Output the (X, Y) coordinate of the center of the cell containing the given text.  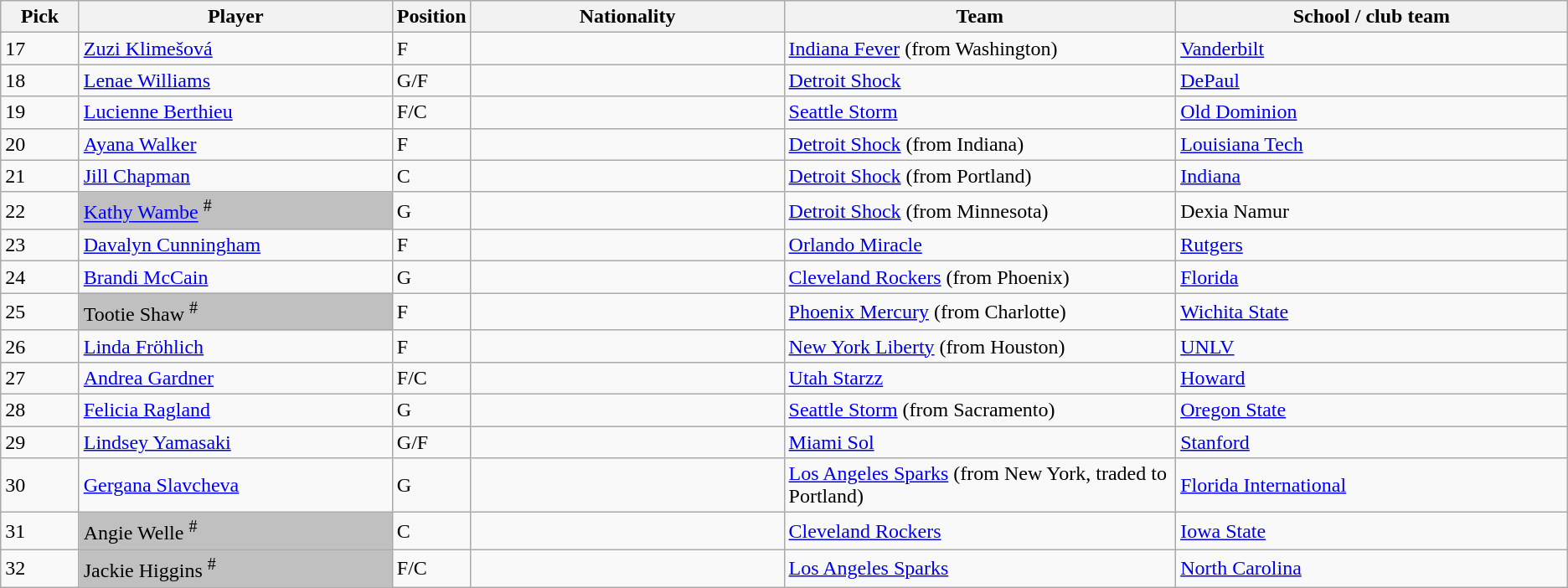
Davalyn Cunningham (235, 245)
School / club team (1372, 17)
Lenae Williams (235, 80)
24 (40, 277)
Zuzi Klimešová (235, 49)
Seattle Storm (from Sacramento) (980, 410)
18 (40, 80)
Orlando Miracle (980, 245)
Jill Chapman (235, 176)
26 (40, 346)
Florida International (1372, 486)
31 (40, 531)
Position (431, 17)
Stanford (1372, 442)
New York Liberty (from Houston) (980, 346)
Cleveland Rockers (980, 531)
Angie Welle # (235, 531)
32 (40, 568)
Team (980, 17)
29 (40, 442)
30 (40, 486)
Miami Sol (980, 442)
Tootie Shaw # (235, 312)
Brandi McCain (235, 277)
23 (40, 245)
Rutgers (1372, 245)
Linda Fröhlich (235, 346)
DePaul (1372, 80)
Gergana Slavcheva (235, 486)
Vanderbilt (1372, 49)
Pick (40, 17)
Detroit Shock (from Minnesota) (980, 211)
Indiana (1372, 176)
Detroit Shock (from Portland) (980, 176)
Howard (1372, 378)
Andrea Gardner (235, 378)
Indiana Fever (from Washington) (980, 49)
Nationality (627, 17)
Los Angeles Sparks (980, 568)
Los Angeles Sparks (from New York, traded to Portland) (980, 486)
Ayana Walker (235, 144)
Felicia Ragland (235, 410)
Dexia Namur (1372, 211)
25 (40, 312)
UNLV (1372, 346)
27 (40, 378)
Player (235, 17)
19 (40, 112)
Wichita State (1372, 312)
Cleveland Rockers (from Phoenix) (980, 277)
21 (40, 176)
North Carolina (1372, 568)
Old Dominion (1372, 112)
Detroit Shock (from Indiana) (980, 144)
Lucienne Berthieu (235, 112)
17 (40, 49)
20 (40, 144)
22 (40, 211)
Utah Starzz (980, 378)
Phoenix Mercury (from Charlotte) (980, 312)
Kathy Wambe # (235, 211)
Iowa State (1372, 531)
Seattle Storm (980, 112)
Lindsey Yamasaki (235, 442)
Jackie Higgins # (235, 568)
Oregon State (1372, 410)
Louisiana Tech (1372, 144)
28 (40, 410)
Florida (1372, 277)
Detroit Shock (980, 80)
